Find where the given text appears and provide that cell's center as (x, y) coordinate. 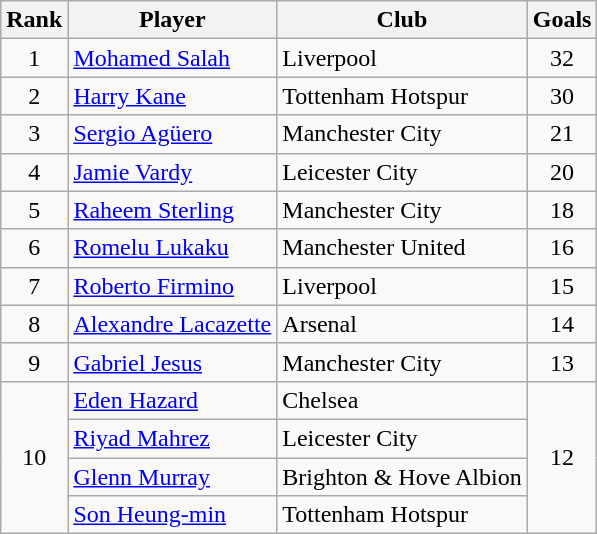
12 (562, 457)
Jamie Vardy (172, 172)
4 (34, 172)
Son Heung-min (172, 515)
Harry Kane (172, 96)
Roberto Firmino (172, 286)
13 (562, 362)
Manchester United (402, 248)
Romelu Lukaku (172, 248)
7 (34, 286)
Chelsea (402, 400)
2 (34, 96)
18 (562, 210)
1 (34, 58)
Sergio Agüero (172, 134)
Club (402, 20)
Eden Hazard (172, 400)
Mohamed Salah (172, 58)
9 (34, 362)
15 (562, 286)
14 (562, 324)
Riyad Mahrez (172, 438)
21 (562, 134)
Brighton & Hove Albion (402, 477)
5 (34, 210)
Arsenal (402, 324)
Gabriel Jesus (172, 362)
Rank (34, 20)
6 (34, 248)
10 (34, 457)
20 (562, 172)
Player (172, 20)
8 (34, 324)
Glenn Murray (172, 477)
Raheem Sterling (172, 210)
Goals (562, 20)
30 (562, 96)
32 (562, 58)
Alexandre Lacazette (172, 324)
16 (562, 248)
3 (34, 134)
